Locate the cell with the specified text and output its (x, y) center coordinate. 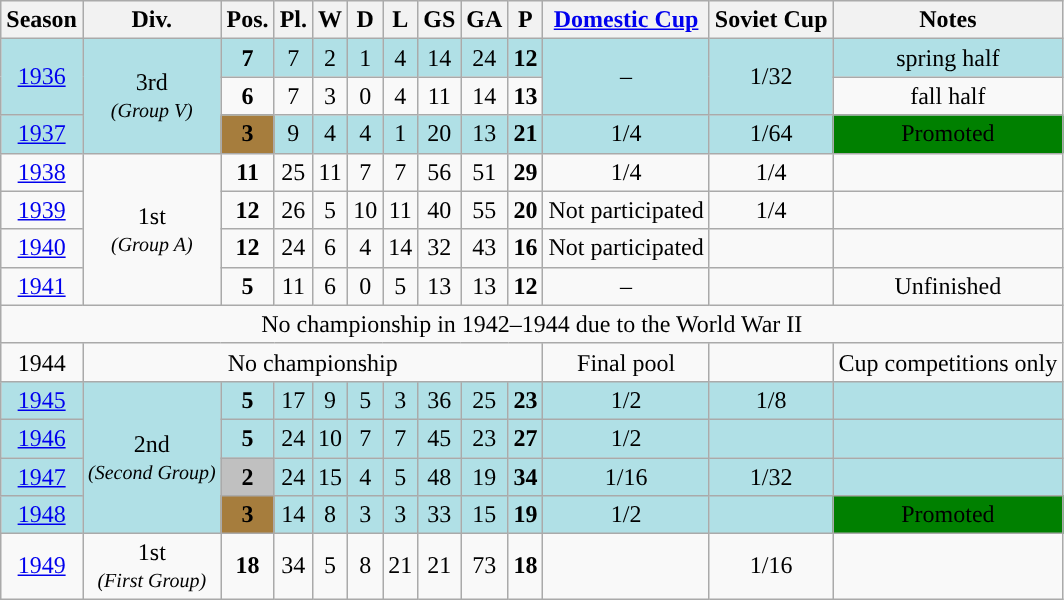
GS (440, 20)
36 (440, 400)
1940 (42, 248)
Domestic Cup (626, 20)
Unfinished (948, 286)
17 (293, 400)
1/64 (771, 134)
spring half (948, 58)
1944 (42, 362)
51 (484, 172)
33 (440, 515)
27 (526, 438)
Season (42, 20)
26 (293, 210)
P (526, 20)
GA (484, 20)
1949 (42, 566)
73 (484, 566)
1945 (42, 400)
Pos. (248, 20)
55 (484, 210)
L (400, 20)
1939 (42, 210)
Div. (152, 20)
1938 (42, 172)
1941 (42, 286)
1/8 (771, 400)
2nd(Second Group) (152, 457)
Notes (948, 20)
16 (526, 248)
D (366, 20)
1st(Group A) (152, 229)
W (330, 20)
29 (526, 172)
48 (440, 477)
1947 (42, 477)
3rd(Group V) (152, 96)
56 (440, 172)
40 (440, 210)
45 (440, 438)
1946 (42, 438)
1936 (42, 77)
1937 (42, 134)
32 (440, 248)
Soviet Cup (771, 20)
Cup competitions only (948, 362)
Final pool (626, 362)
43 (484, 248)
1st(First Group) (152, 566)
fall half (948, 96)
Pl. (293, 20)
No championship (312, 362)
No championship in 1942–1944 due to the World War II (532, 324)
1948 (42, 515)
